Search for the cell housing the specified text and yield its (x, y) center coordinate. 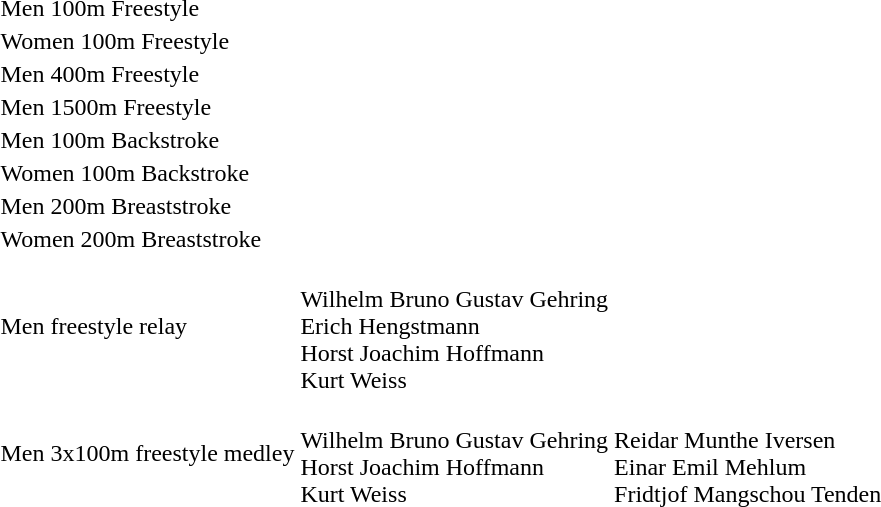
Wilhelm Bruno Gustav GehringErich HengstmannHorst Joachim HoffmannKurt Weiss (454, 326)
